Scan for the cell matching the given text and deliver its [x, y] coordinate at center. 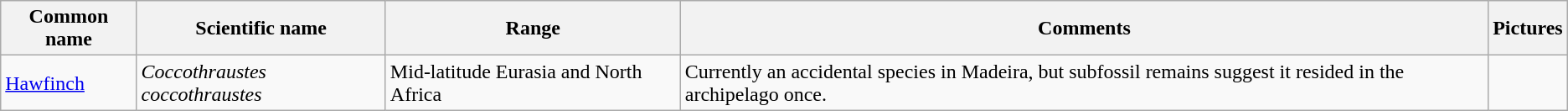
Common name [69, 29]
Pictures [1528, 29]
Hawfinch [69, 82]
Comments [1084, 29]
Mid-latitude Eurasia and North Africa [533, 82]
Coccothraustes coccothraustes [261, 82]
Range [533, 29]
Currently an accidental species in Madeira, but subfossil remains suggest it resided in the archipelago once. [1084, 82]
Scientific name [261, 29]
